Identify which cell holds the provided text, then report its (x, y) central coordinate. 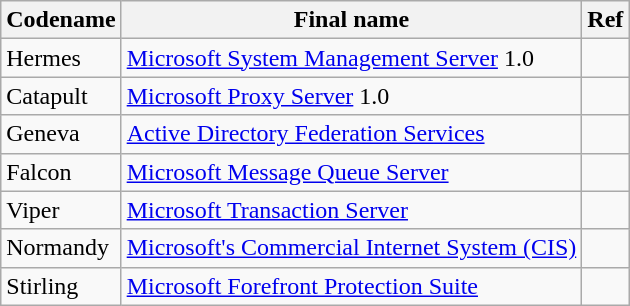
Geneva (61, 134)
Microsoft Proxy Server 1.0 (352, 96)
Ref (606, 20)
Stirling (61, 286)
Viper (61, 210)
Normandy (61, 248)
Microsoft Message Queue Server (352, 172)
Falcon (61, 172)
Microsoft System Management Server 1.0 (352, 58)
Codename (61, 20)
Microsoft Transaction Server (352, 210)
Microsoft Forefront Protection Suite (352, 286)
Active Directory Federation Services (352, 134)
Microsoft's Commercial Internet System (CIS) (352, 248)
Hermes (61, 58)
Final name (352, 20)
Catapult (61, 96)
